Pinpoint the cell where the given text exists, returning its (x, y) midpoint coordinate. 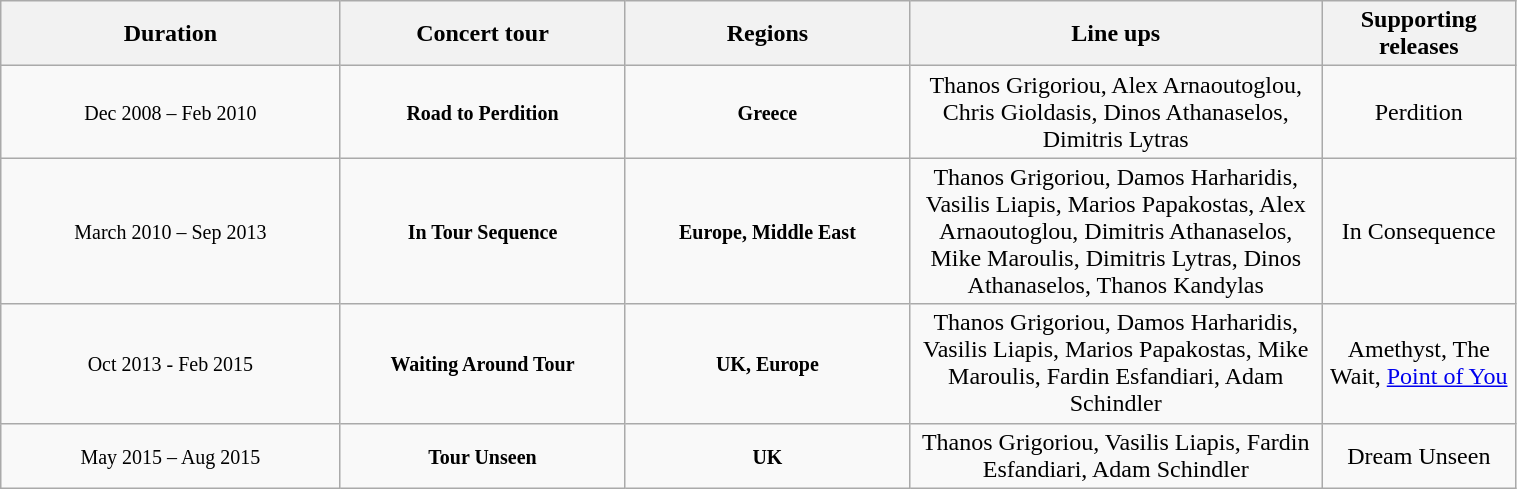
Dream Unseen (1419, 456)
Dec 2008 – Feb 2010 (170, 112)
Amethyst, The Wait, Point of You (1419, 364)
UK (768, 456)
Europe, Middle East (768, 231)
Greece (768, 112)
Thanos Grigoriou, Damos Harharidis, Vasilis Liapis, Marios Papakostas, Mike Maroulis, Fardin Esfandiari, Adam Schindler (1116, 364)
UK, Europe (768, 364)
In Tour Sequence (482, 231)
Oct 2013 - Feb 2015 (170, 364)
March 2010 – Sep 2013 (170, 231)
Perdition (1419, 112)
May 2015 – Aug 2015 (170, 456)
Duration (170, 34)
Road to Perdition (482, 112)
Thanos Grigoriou, Vasilis Liapis, Fardin Esfandiari, Adam Schindler (1116, 456)
Waiting Around Tour (482, 364)
Line ups (1116, 34)
Tour Unseen (482, 456)
Concert tour (482, 34)
In Consequence (1419, 231)
Supporting releases (1419, 34)
Regions (768, 34)
Thanos Grigoriou, Alex Arnaoutoglou, Chris Gioldasis, Dinos Athanaselos, Dimitris Lytras (1116, 112)
